From the cell containing the given text, extract its center point as (x, y) coordinate. 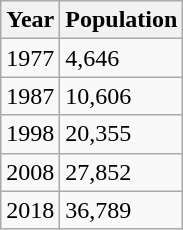
1998 (30, 134)
2018 (30, 210)
10,606 (122, 96)
36,789 (122, 210)
4,646 (122, 58)
Year (30, 20)
1977 (30, 58)
Population (122, 20)
27,852 (122, 172)
20,355 (122, 134)
2008 (30, 172)
1987 (30, 96)
